Determine the [X, Y] coordinate at the center of the cell enclosing the given text.  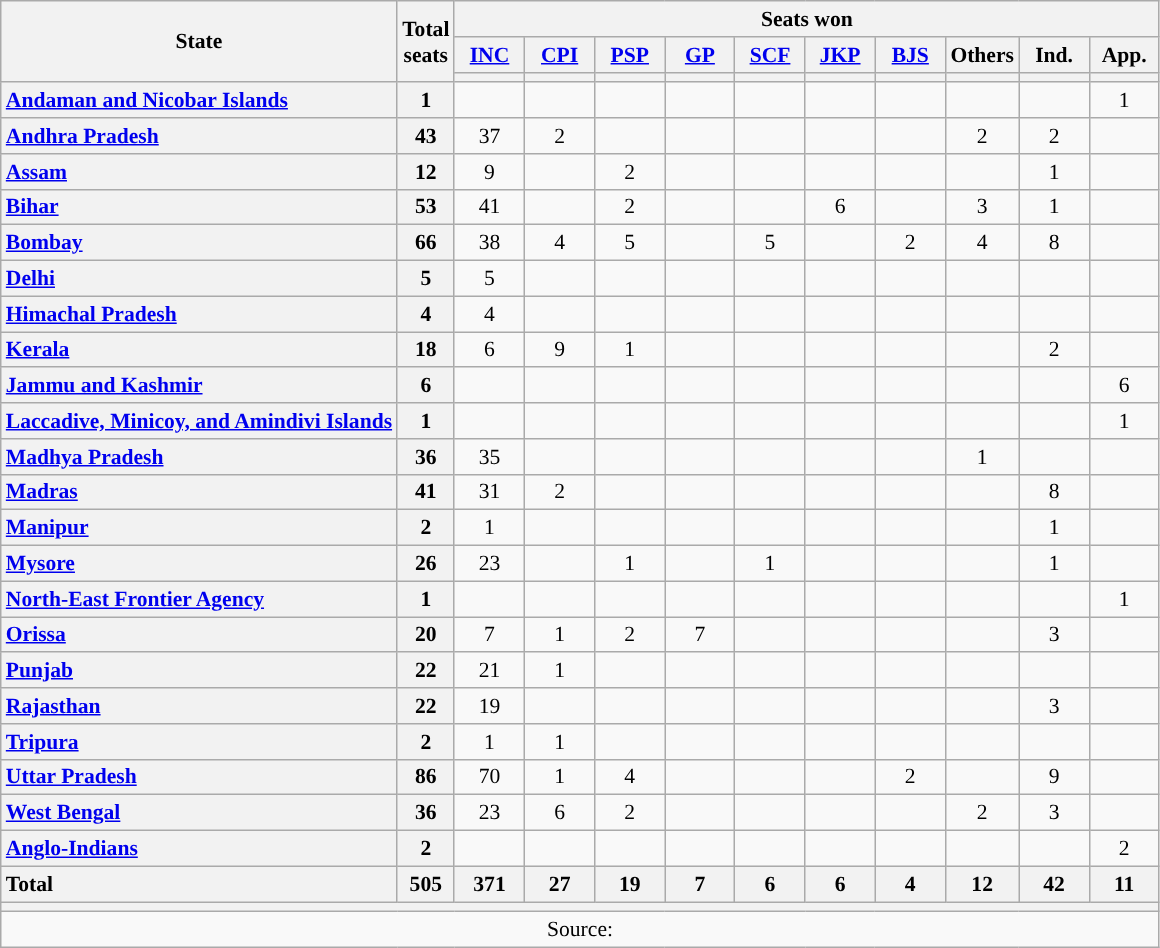
11 [1124, 884]
Himachal Pradesh [199, 314]
Andhra Pradesh [199, 136]
Punjab [199, 671]
38 [489, 243]
Laccadive, Minicoy, and Amindivi Islands [199, 421]
Andaman and Nicobar Islands [199, 101]
505 [426, 884]
Madras [199, 492]
Kerala [199, 350]
Seats won [806, 19]
Totalseats [426, 42]
Orissa [199, 635]
18 [426, 350]
Mysore [199, 564]
Anglo-Indians [199, 849]
Jammu and Kashmir [199, 386]
JKP [840, 55]
Bombay [199, 243]
20 [426, 635]
26 [426, 564]
State [199, 42]
Manipur [199, 528]
SCF [770, 55]
Delhi [199, 279]
Tripura [199, 742]
53 [426, 207]
CPI [560, 55]
North-East Frontier Agency [199, 599]
Assam [199, 172]
Uttar Pradesh [199, 777]
INC [489, 55]
West Bengal [199, 813]
86 [426, 777]
Madhya Pradesh [199, 457]
BJS [910, 55]
App. [1124, 55]
Source: [580, 930]
31 [489, 492]
371 [489, 884]
70 [489, 777]
66 [426, 243]
43 [426, 136]
21 [489, 671]
37 [489, 136]
Bihar [199, 207]
GP [700, 55]
42 [1054, 884]
Ind. [1054, 55]
Total [199, 884]
Rajasthan [199, 706]
PSP [630, 55]
Others [982, 55]
35 [489, 457]
27 [560, 884]
